Provide the (X, Y) coordinate of the cell's center where the given text is located.  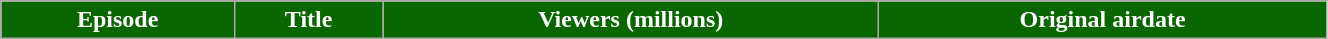
Viewers (millions) (631, 20)
Original airdate (1103, 20)
Title (308, 20)
Episode (118, 20)
